Provide the (x, y) coordinate of the cell's center where the given text is located.  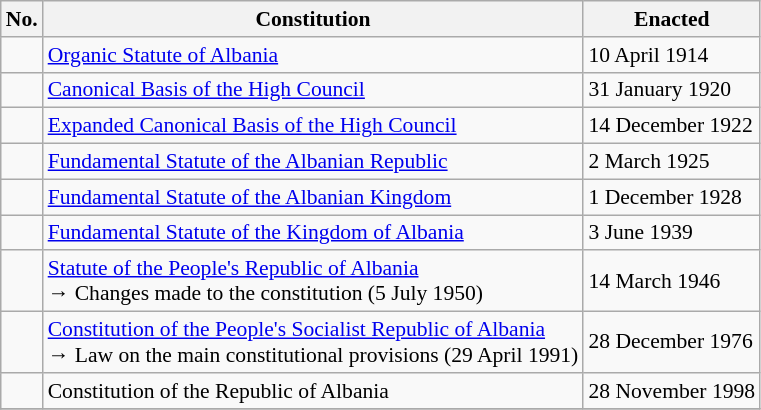
10 April 1914 (672, 55)
Canonical Basis of the High Council (314, 90)
Constitution of the People's Socialist Republic of Albania→ Law on the main constitutional provisions (29 April 1991) (314, 342)
Organic Statute of Albania (314, 55)
Fundamental Statute of the Albanian Republic (314, 162)
1 December 1928 (672, 197)
14 March 1946 (672, 282)
28 November 1998 (672, 391)
14 December 1922 (672, 126)
Fundamental Statute of the Kingdom of Albania (314, 233)
Expanded Canonical Basis of the High Council (314, 126)
28 December 1976 (672, 342)
Constitution of the Republic of Albania (314, 391)
Constitution (314, 19)
Fundamental Statute of the Albanian Kingdom (314, 197)
Enacted (672, 19)
2 March 1925 (672, 162)
3 June 1939 (672, 233)
No. (22, 19)
31 January 1920 (672, 90)
Statute of the People's Republic of Albania→ Changes made to the constitution (5 July 1950) (314, 282)
